Identify which cell holds the provided text, then report its [x, y] central coordinate. 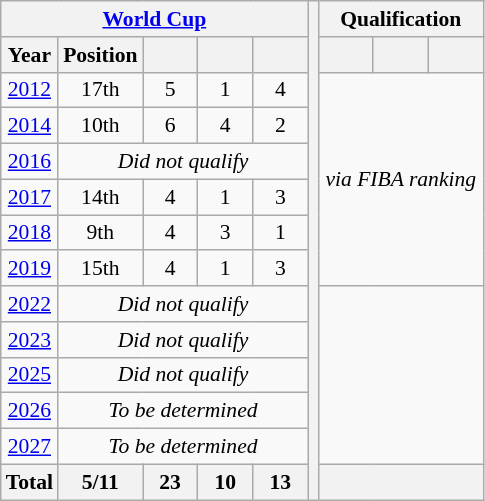
2025 [30, 375]
2017 [30, 197]
6 [170, 126]
13 [280, 482]
2023 [30, 340]
2026 [30, 411]
2014 [30, 126]
15th [100, 269]
23 [170, 482]
Position [100, 55]
Total [30, 482]
World Cup [154, 19]
Qualification [400, 19]
2022 [30, 304]
17th [100, 90]
2018 [30, 233]
via FIBA ranking [400, 179]
2012 [30, 90]
10th [100, 126]
5/11 [100, 482]
9th [100, 233]
5 [170, 90]
10 [226, 482]
14th [100, 197]
2016 [30, 162]
Year [30, 55]
2027 [30, 447]
2019 [30, 269]
2 [280, 126]
